For the text-containing cell, return its midpoint in (x, y) coordinate format. 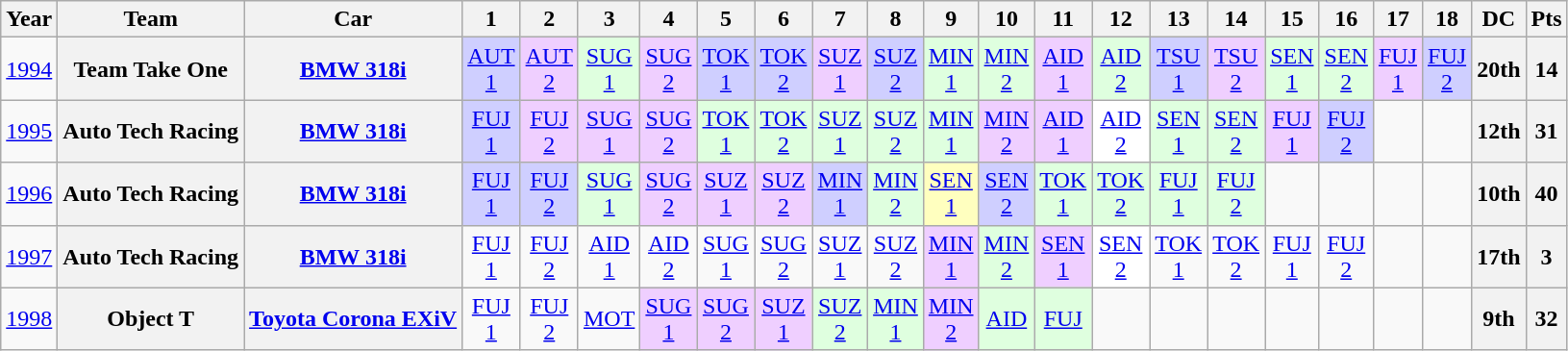
12th (1499, 131)
17th (1499, 256)
Pts (1546, 19)
5 (726, 19)
9th (1499, 319)
13 (1179, 19)
7 (840, 19)
Toyota Corona EXiV (354, 319)
Team (151, 19)
Car (354, 19)
32 (1546, 319)
AUT2 (549, 69)
4 (669, 19)
9 (951, 19)
TSU1 (1179, 69)
2 (549, 19)
TSU2 (1236, 69)
20th (1499, 69)
MOT (609, 319)
DC (1499, 19)
AID (1007, 319)
40 (1546, 194)
15 (1292, 19)
1995 (29, 131)
AUT1 (491, 69)
FUJ (1063, 319)
1 (491, 19)
1997 (29, 256)
12 (1121, 19)
Team Take One (151, 69)
10th (1499, 194)
18 (1448, 19)
Object T (151, 319)
8 (896, 19)
17 (1398, 19)
31 (1546, 131)
10 (1007, 19)
11 (1063, 19)
1996 (29, 194)
6 (784, 19)
1998 (29, 319)
16 (1346, 19)
1994 (29, 69)
Year (29, 19)
